Scan for the cell matching the given text and deliver its [x, y] coordinate at center. 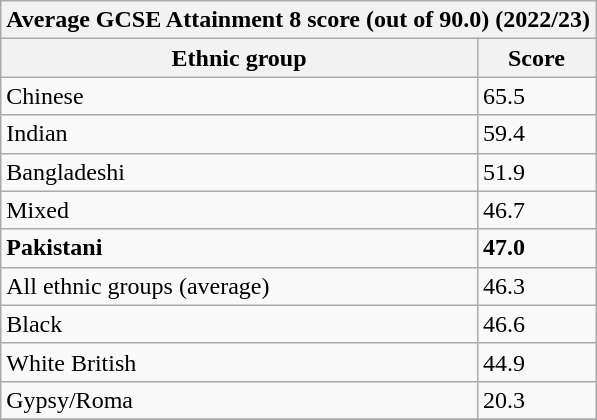
All ethnic groups (average) [240, 286]
Mixed [240, 210]
Average GCSE Attainment 8 score (out of 90.0) (2022/23) [298, 20]
59.4 [536, 134]
Black [240, 324]
46.7 [536, 210]
Indian [240, 134]
Pakistani [240, 248]
Bangladeshi [240, 172]
Score [536, 58]
20.3 [536, 400]
44.9 [536, 362]
Gypsy/Roma [240, 400]
Ethnic group [240, 58]
46.6 [536, 324]
Chinese [240, 96]
White British [240, 362]
46.3 [536, 286]
51.9 [536, 172]
65.5 [536, 96]
47.0 [536, 248]
